Scan for the cell matching the given text and deliver its [x, y] coordinate at center. 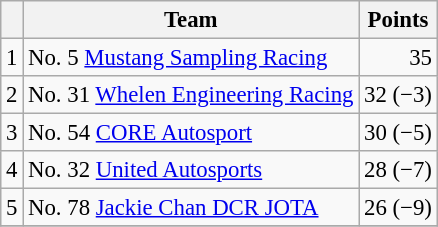
No. 78 Jackie Chan DCR JOTA [191, 208]
26 (−9) [398, 208]
3 [12, 133]
No. 54 CORE Autosport [191, 133]
35 [398, 58]
No. 31 Whelen Engineering Racing [191, 95]
2 [12, 95]
4 [12, 170]
28 (−7) [398, 170]
Points [398, 20]
No. 32 United Autosports [191, 170]
1 [12, 58]
30 (−5) [398, 133]
No. 5 Mustang Sampling Racing [191, 58]
32 (−3) [398, 95]
5 [12, 208]
Team [191, 20]
